Locate the cell with the specified text and output its (X, Y) center coordinate. 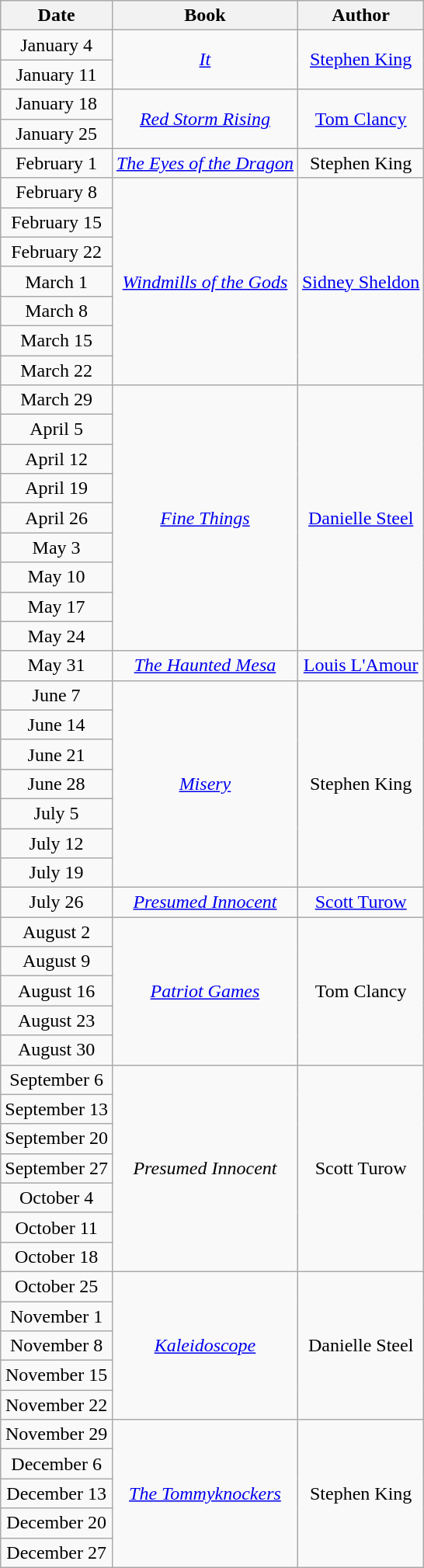
December 13 (57, 1493)
May 3 (57, 548)
January 11 (57, 75)
June 14 (57, 725)
February 1 (57, 163)
The Eyes of the Dragon (205, 163)
February 22 (57, 252)
November 8 (57, 1346)
Red Storm Rising (205, 119)
April 12 (57, 459)
February 8 (57, 193)
November 1 (57, 1316)
Windmills of the Gods (205, 281)
March 29 (57, 400)
March 1 (57, 281)
July 5 (57, 813)
Book (205, 16)
December 6 (57, 1464)
December 20 (57, 1523)
October 25 (57, 1286)
The Tommyknockers (205, 1493)
Kaleidoscope (205, 1345)
July 19 (57, 873)
June 28 (57, 784)
December 27 (57, 1552)
January 25 (57, 134)
July 26 (57, 902)
April 19 (57, 488)
September 27 (57, 1168)
October 18 (57, 1257)
Misery (205, 784)
April 26 (57, 518)
September 13 (57, 1109)
June 7 (57, 695)
May 31 (57, 666)
March 15 (57, 340)
Patriot Games (205, 991)
Date (57, 16)
October 11 (57, 1227)
April 5 (57, 429)
February 15 (57, 222)
Author (360, 16)
August 30 (57, 1050)
Louis L'Amour (360, 666)
August 2 (57, 932)
November 22 (57, 1405)
August 16 (57, 991)
January 18 (57, 104)
June 21 (57, 754)
September 6 (57, 1080)
July 12 (57, 843)
November 29 (57, 1434)
March 8 (57, 311)
May 24 (57, 636)
May 10 (57, 577)
October 4 (57, 1198)
Sidney Sheldon (360, 281)
Fine Things (205, 519)
August 23 (57, 1020)
May 17 (57, 607)
The Haunted Mesa (205, 666)
August 9 (57, 961)
January 4 (57, 45)
It (205, 60)
March 22 (57, 370)
November 15 (57, 1375)
September 20 (57, 1139)
